Identify which cell holds the provided text, then report its (x, y) central coordinate. 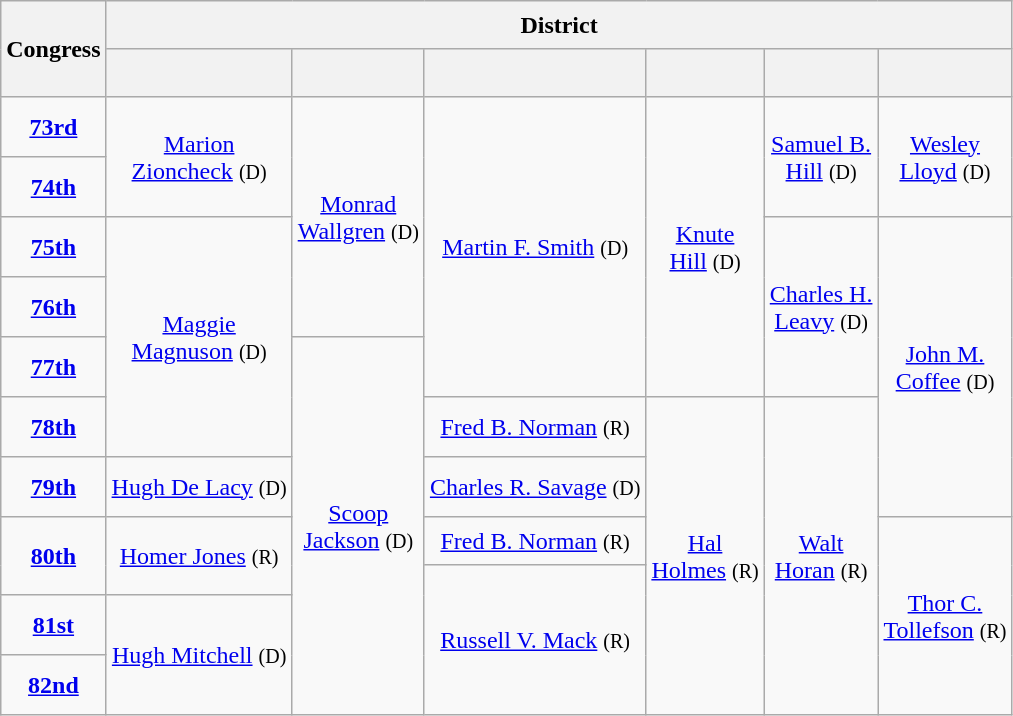
District (559, 25)
Russell V. Mack (R) (534, 640)
John M.Coffee (D) (945, 367)
ScoopJackson (D) (358, 526)
Hugh Mitchell (D) (199, 655)
MonradWallgren (D) (358, 217)
80th (54, 556)
MarionZioncheck (D) (199, 157)
76th (54, 307)
Charles H.Leavy (D) (821, 307)
WesleyLloyd (D) (945, 157)
Martin F. Smith (D) (534, 247)
Congress (54, 49)
74th (54, 187)
77th (54, 367)
75th (54, 247)
73rd (54, 127)
KnuteHill (D) (705, 247)
79th (54, 487)
MaggieMagnuson (D) (199, 337)
WaltHoran (R) (821, 556)
Thor C.Tollefson (R) (945, 616)
Samuel B.Hill (D) (821, 157)
Homer Jones (R) (199, 556)
78th (54, 427)
81st (54, 625)
Hugh De Lacy (D) (199, 487)
82nd (54, 685)
Charles R. Savage (D) (534, 487)
HalHolmes (R) (705, 556)
